Capture the cell that displays the provided text and extract its [x, y] central coordinate. 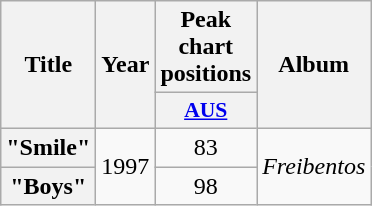
AUS [206, 111]
"Boys" [48, 185]
Album [314, 65]
1997 [126, 166]
Peak chart positions [206, 47]
98 [206, 185]
83 [206, 147]
Year [126, 65]
Freibentos [314, 166]
"Smile" [48, 147]
Title [48, 65]
